Return (X, Y) of the center of cell containing provided text 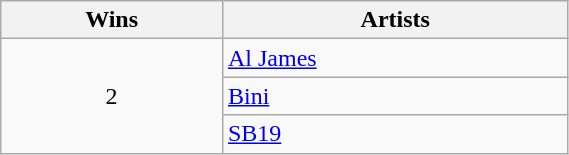
Al James (395, 58)
2 (112, 96)
SB19 (395, 134)
Artists (395, 20)
Wins (112, 20)
Bini (395, 96)
